Capture the cell that displays the provided text and extract its [X, Y] central coordinate. 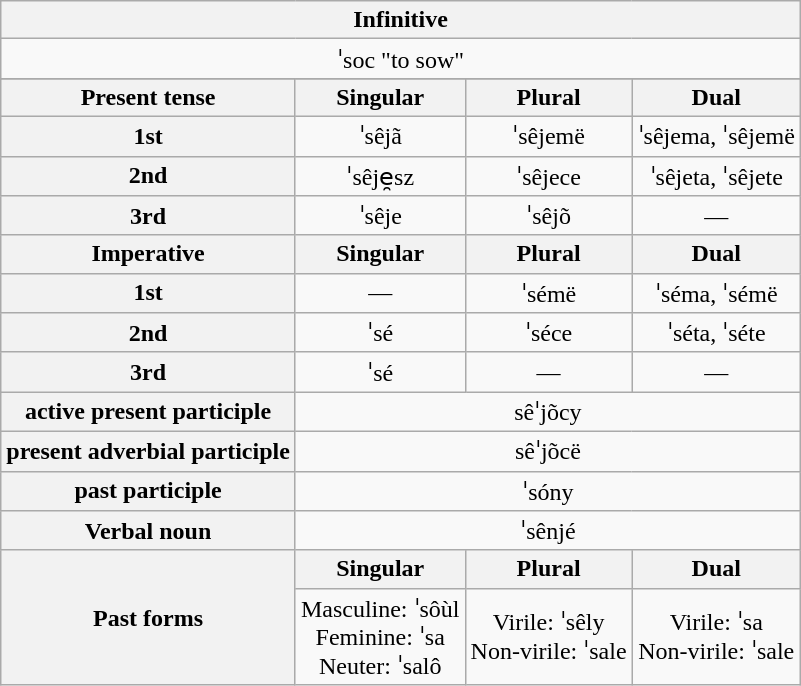
ˈsêjemë [548, 136]
ˈsênjé [548, 531]
Virile: ˈsêlyNon-virile: ˈsale [548, 636]
ˈsêje [380, 216]
ˈsémë [548, 293]
Infinitive [401, 20]
ˈséta, ˈséte [716, 333]
ˈsêje̯sz [380, 176]
sêˈjõcy [548, 412]
active present participle [148, 412]
present adverbial participle [148, 451]
Past forms [148, 618]
Masculine: ˈsôùlFeminine: ˈsaNeuter: ˈsalô [380, 636]
ˈsêjã [380, 136]
Virile: ˈsaNon-virile: ˈsale [716, 636]
ˈsêjece [548, 176]
ˈsêjõ [548, 216]
Verbal noun [148, 531]
ˈsoc "to sow" [401, 59]
ˈsóny [548, 491]
ˈséce [548, 333]
Present tense [148, 97]
Imperative [148, 254]
ˈséma, ˈsémë [716, 293]
ˈsêjeta, ˈsêjete [716, 176]
past participle [148, 491]
ˈsêjema, ˈsêjemë [716, 136]
sêˈjõcë [548, 451]
